From the cell containing the given text, extract its center point as (x, y) coordinate. 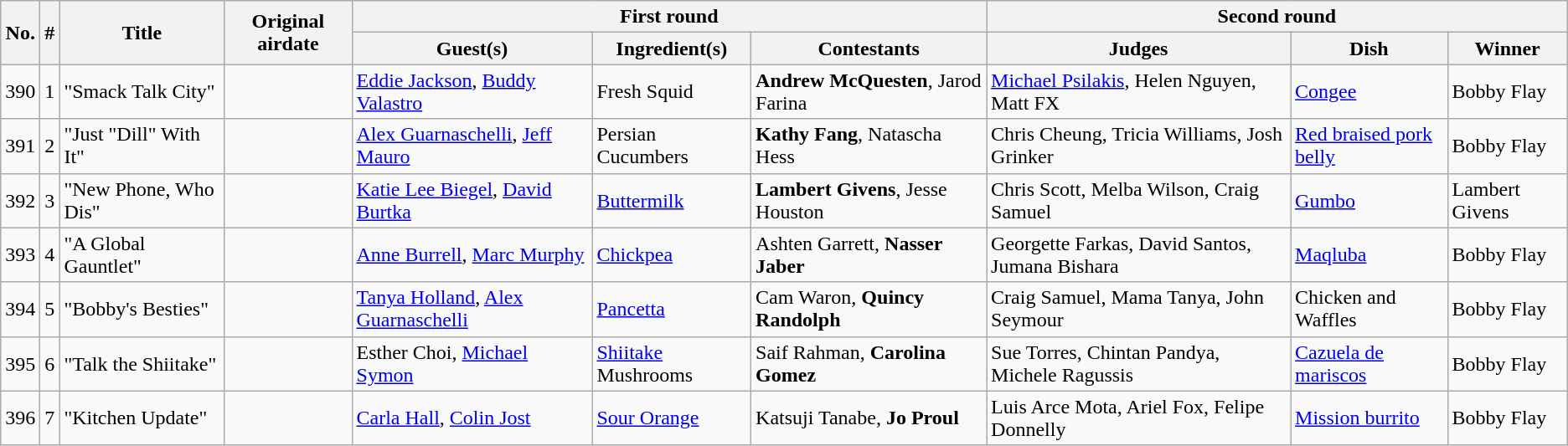
391 (20, 146)
"Smack Talk City" (142, 92)
Persian Cucumbers (672, 146)
Georgette Farkas, David Santos, Jumana Bishara (1139, 254)
1 (50, 92)
Judges (1139, 49)
392 (20, 201)
Esther Choi, Michael Symon (472, 363)
6 (50, 363)
Kathy Fang, Natascha Hess (869, 146)
Cam Waron, Quincy Randolph (869, 310)
7 (50, 418)
Sue Torres, Chintan Pandya, Michele Ragussis (1139, 363)
Guest(s) (472, 49)
Andrew McQuesten, Jarod Farina (869, 92)
Katsuji Tanabe, Jo Proul (869, 418)
No. (20, 33)
Sour Orange (672, 418)
Katie Lee Biegel, David Burtka (472, 201)
"Just "Dill" With It" (142, 146)
Chris Scott, Melba Wilson, Craig Samuel (1139, 201)
Cazuela de mariscos (1369, 363)
Pancetta (672, 310)
Saif Rahman, Carolina Gomez (869, 363)
Shiitake Mushrooms (672, 363)
Alex Guarnaschelli, Jeff Mauro (472, 146)
394 (20, 310)
Lambert Givens (1508, 201)
Luis Arce Mota, Ariel Fox, Felipe Donnelly (1139, 418)
Congee (1369, 92)
First round (669, 17)
Lambert Givens, Jesse Houston (869, 201)
Title (142, 33)
Craig Samuel, Mama Tanya, John Seymour (1139, 310)
Ashten Garrett, Nasser Jaber (869, 254)
"New Phone, Who Dis" (142, 201)
Red braised pork belly (1369, 146)
3 (50, 201)
Fresh Squid (672, 92)
Tanya Holland, Alex Guarnaschelli (472, 310)
Contestants (869, 49)
Michael Psilakis, Helen Nguyen, Matt FX (1139, 92)
4 (50, 254)
"A Global Gauntlet" (142, 254)
5 (50, 310)
2 (50, 146)
Chickpea (672, 254)
Dish (1369, 49)
Buttermilk (672, 201)
Maqluba (1369, 254)
Ingredient(s) (672, 49)
Eddie Jackson, Buddy Valastro (472, 92)
"Talk the Shiitake" (142, 363)
396 (20, 418)
"Kitchen Update" (142, 418)
390 (20, 92)
Carla Hall, Colin Jost (472, 418)
# (50, 33)
Mission burrito (1369, 418)
Gumbo (1369, 201)
Chicken and Waffles (1369, 310)
Second round (1277, 17)
393 (20, 254)
Original airdate (288, 33)
Chris Cheung, Tricia Williams, Josh Grinker (1139, 146)
395 (20, 363)
Anne Burrell, Marc Murphy (472, 254)
Winner (1508, 49)
"Bobby's Besties" (142, 310)
